Locate the cell with the specified text and output its (X, Y) center coordinate. 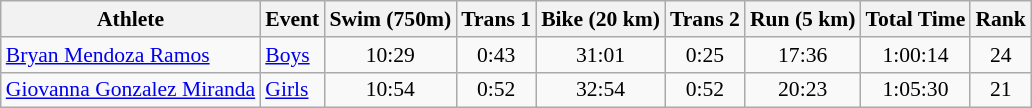
Girls (292, 90)
Giovanna Gonzalez Miranda (130, 90)
Swim (750m) (390, 19)
10:54 (390, 90)
17:36 (803, 55)
20:23 (803, 90)
Total Time (916, 19)
Event (292, 19)
21 (1000, 90)
Athlete (130, 19)
Bike (20 km) (600, 19)
0:43 (496, 55)
1:05:30 (916, 90)
Trans 1 (496, 19)
32:54 (600, 90)
Run (5 km) (803, 19)
Trans 2 (705, 19)
24 (1000, 55)
Rank (1000, 19)
Bryan Mendoza Ramos (130, 55)
31:01 (600, 55)
0:25 (705, 55)
10:29 (390, 55)
Boys (292, 55)
1:00:14 (916, 55)
